Extract the (X, Y) coordinate from the center of the cell holding the provided text.  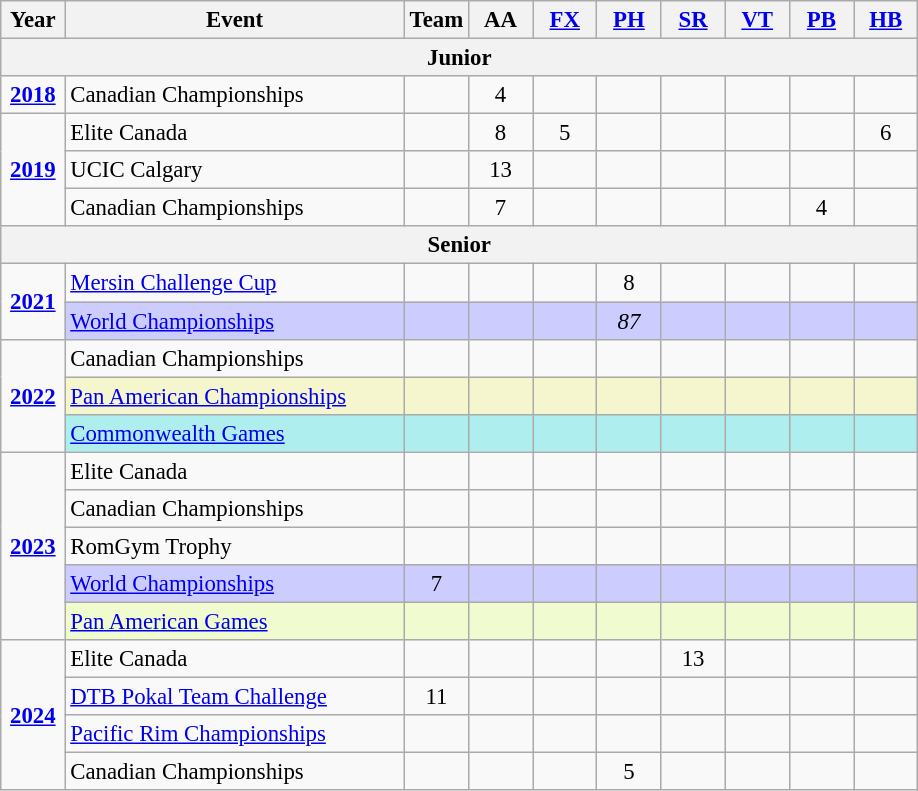
Mersin Challenge Cup (234, 283)
Pan American Games (234, 621)
2023 (33, 546)
Pacific Rim Championships (234, 734)
AA (500, 20)
2022 (33, 396)
Pan American Championships (234, 396)
Commonwealth Games (234, 433)
Event (234, 20)
UCIC Calgary (234, 170)
2019 (33, 170)
SR (693, 20)
HB (886, 20)
VT (757, 20)
Team (436, 20)
2021 (33, 302)
DTB Pokal Team Challenge (234, 697)
2024 (33, 715)
87 (629, 321)
Year (33, 20)
Junior (460, 58)
RomGym Trophy (234, 546)
11 (436, 697)
2018 (33, 95)
6 (886, 133)
PH (629, 20)
FX (565, 20)
PB (821, 20)
Senior (460, 245)
